Search for the cell housing the specified text and yield its [x, y] center coordinate. 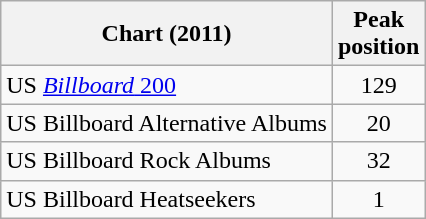
US Billboard Alternative Albums [167, 123]
Peakposition [378, 34]
129 [378, 85]
32 [378, 161]
US Billboard 200 [167, 85]
Chart (2011) [167, 34]
1 [378, 199]
US Billboard Heatseekers [167, 199]
US Billboard Rock Albums [167, 161]
20 [378, 123]
